Output the (X, Y) coordinate of the center of the cell containing the given text.  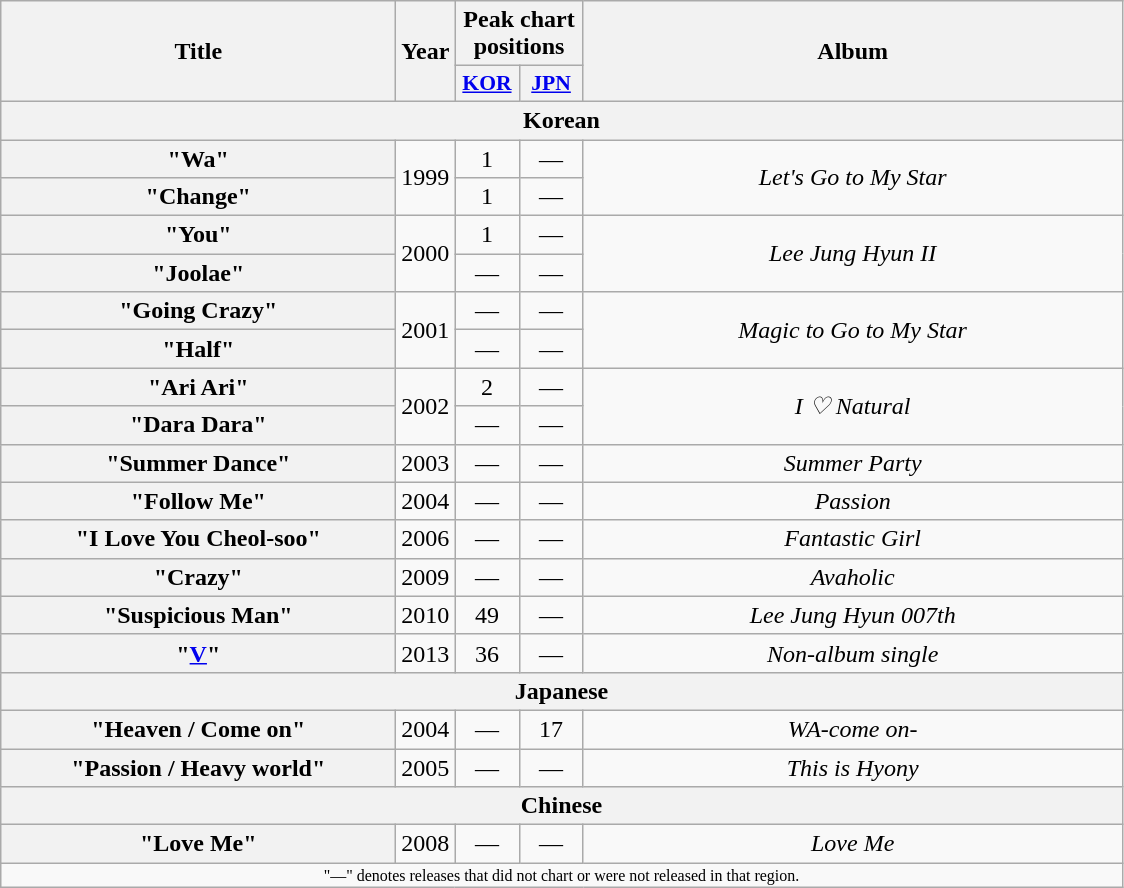
2001 (426, 330)
"Half" (198, 349)
"—" denotes releases that did not chart or were not released in that region. (562, 875)
Let's Go to My Star (852, 178)
JPN (551, 84)
Love Me (852, 844)
Album (852, 52)
Title (198, 52)
Summer Party (852, 463)
2 (487, 387)
1999 (426, 178)
"Joolae" (198, 273)
Magic to Go to My Star (852, 330)
Chinese (562, 806)
Passion (852, 501)
"I Love You Cheol-soo" (198, 539)
2006 (426, 539)
Korean (562, 120)
"Love Me" (198, 844)
"Change" (198, 197)
"Going Crazy" (198, 311)
2013 (426, 653)
Lee Jung Hyun 007th (852, 615)
17 (551, 729)
"Dara Dara" (198, 425)
"Crazy" (198, 577)
Fantastic Girl (852, 539)
Avaholic (852, 577)
WA-come on- (852, 729)
"Suspicious Man" (198, 615)
2000 (426, 254)
"You" (198, 235)
"V" (198, 653)
Year (426, 52)
Japanese (562, 691)
"Heaven / Come on" (198, 729)
I ♡ Natural (852, 406)
KOR (487, 84)
"Wa" (198, 159)
49 (487, 615)
"Follow Me" (198, 501)
2002 (426, 406)
"Ari Ari" (198, 387)
"Summer Dance" (198, 463)
2005 (426, 767)
This is Hyony (852, 767)
2009 (426, 577)
Lee Jung Hyun II (852, 254)
2008 (426, 844)
Peak chart positions (519, 34)
"Passion / Heavy world" (198, 767)
2003 (426, 463)
2010 (426, 615)
Non-album single (852, 653)
36 (487, 653)
